Scan for the cell matching the given text and deliver its [X, Y] coordinate at center. 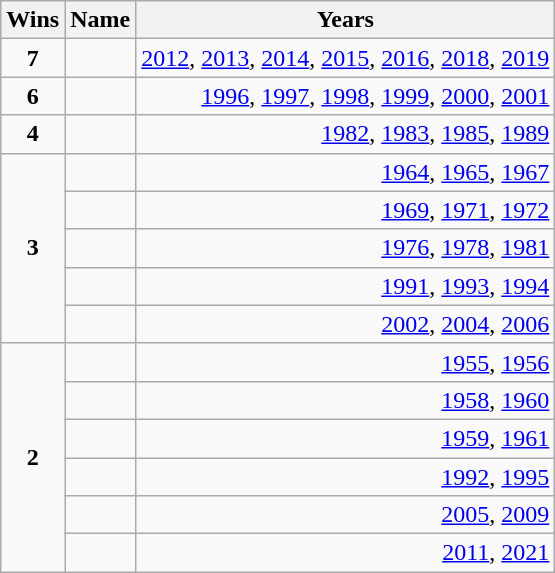
1992, 1995 [346, 477]
1996, 1997, 1998, 1999, 2000, 2001 [346, 96]
4 [33, 134]
2012, 2013, 2014, 2015, 2016, 2018, 2019 [346, 58]
1991, 1993, 1994 [346, 286]
2005, 2009 [346, 515]
1976, 1978, 1981 [346, 248]
3 [33, 248]
1955, 1956 [346, 362]
Name [100, 20]
7 [33, 58]
6 [33, 96]
1958, 1960 [346, 400]
1959, 1961 [346, 438]
1969, 1971, 1972 [346, 210]
Wins [33, 20]
1964, 1965, 1967 [346, 172]
Years [346, 20]
2 [33, 457]
2002, 2004, 2006 [346, 324]
2011, 2021 [346, 553]
1982, 1983, 1985, 1989 [346, 134]
